Return the (x, y) coordinate for the center point of the cell that contains the specified text.  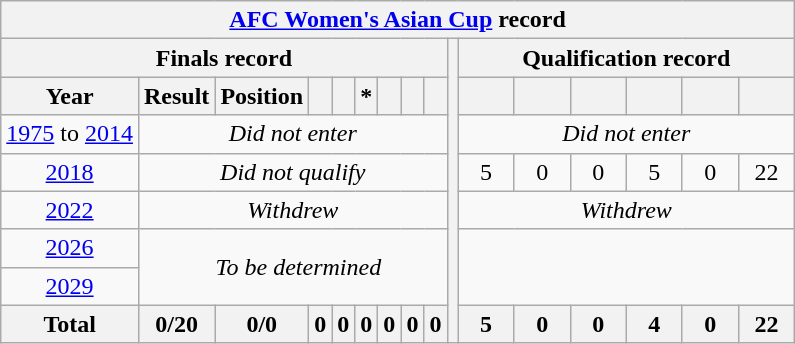
1975 to 2014 (70, 134)
Result (176, 96)
Did not qualify (292, 172)
2022 (70, 210)
4 (654, 324)
Position (262, 96)
Qualification record (626, 58)
2018 (70, 172)
Finals record (224, 58)
2026 (70, 248)
* (366, 96)
AFC Women's Asian Cup record (398, 20)
Year (70, 96)
2029 (70, 286)
To be determined (298, 267)
0/0 (262, 324)
Total (70, 324)
0/20 (176, 324)
